From the cell containing the given text, extract its center point as (X, Y) coordinate. 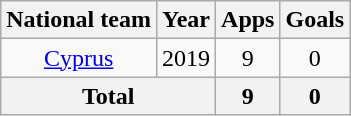
Goals (315, 20)
Total (108, 96)
Cyprus (79, 58)
Year (186, 20)
National team (79, 20)
2019 (186, 58)
Apps (248, 20)
